Return the (x, y) coordinate for the center point of the cell that contains the specified text.  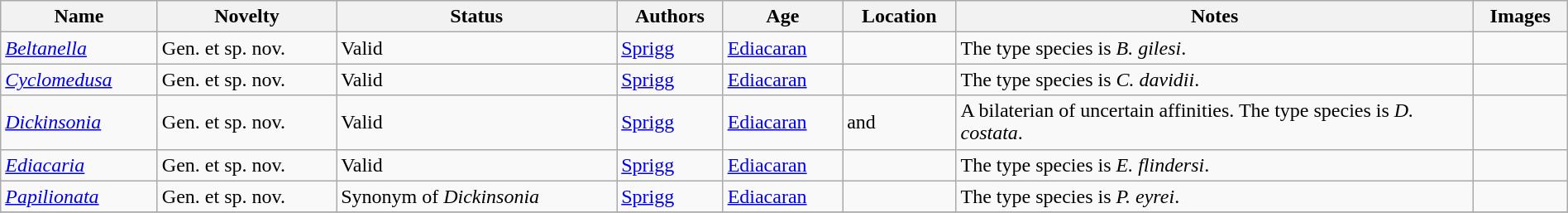
Dickinsonia (79, 123)
Ediacaria (79, 165)
The type species is C. davidii. (1214, 80)
Papilionata (79, 196)
Authors (670, 17)
The type species is B. gilesi. (1214, 48)
Cyclomedusa (79, 80)
Novelty (246, 17)
Name (79, 17)
Synonym of Dickinsonia (476, 196)
The type species is P. eyrei. (1214, 196)
The type species is E. flindersi. (1214, 165)
Status (476, 17)
A bilaterian of uncertain affinities. The type species is D. costata. (1214, 123)
Images (1520, 17)
Age (782, 17)
and (900, 123)
Location (900, 17)
Notes (1214, 17)
Beltanella (79, 48)
